Find where the given text appears and provide that cell's center as [X, Y] coordinate. 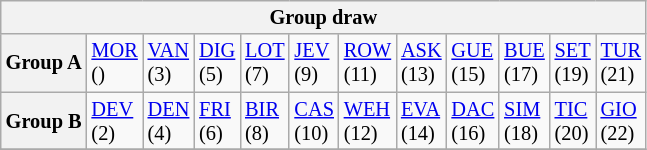
Group draw [324, 17]
ROW (11) [368, 63]
DAC (16) [474, 121]
SIM (18) [524, 121]
LOT (7) [264, 63]
Group A [44, 63]
Group B [44, 121]
BIR (8) [264, 121]
BUE (17) [524, 63]
TUR (21) [621, 63]
SET (19) [573, 63]
JEV (9) [314, 63]
TIC (20) [573, 121]
VAN (3) [169, 63]
ASK (13) [421, 63]
WEH (12) [368, 121]
EVA (14) [421, 121]
GUE (15) [474, 63]
FRI (6) [217, 121]
CAS (10) [314, 121]
GIO (22) [621, 121]
DEV (2) [115, 121]
DEN (4) [169, 121]
DIG (5) [217, 63]
MOR () [115, 63]
